Find where the given text appears and provide that cell's center as [X, Y] coordinate. 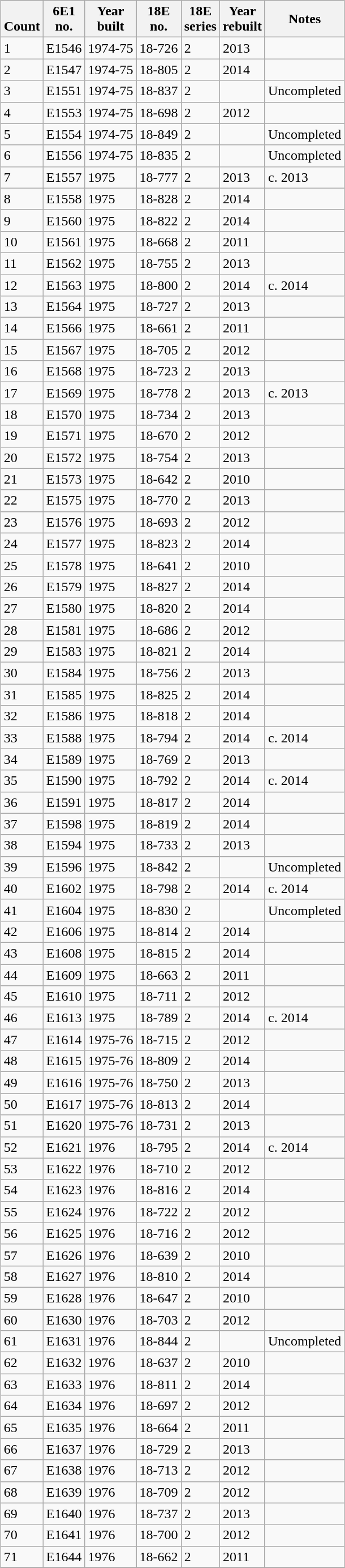
18-733 [158, 845]
34 [21, 759]
E1579 [64, 587]
31 [21, 695]
18Eseries [200, 19]
68 [21, 1492]
E1551 [64, 91]
10 [21, 242]
E1602 [64, 888]
18-723 [158, 371]
18-710 [158, 1169]
32 [21, 716]
18-703 [158, 1320]
53 [21, 1169]
43 [21, 953]
E1610 [64, 997]
18-830 [158, 910]
18-842 [158, 867]
29 [21, 652]
18-823 [158, 544]
50 [21, 1104]
E1630 [64, 1320]
E1566 [64, 328]
18-750 [158, 1083]
18-805 [158, 70]
E1594 [64, 845]
58 [21, 1276]
18-727 [158, 307]
E1586 [64, 716]
E1622 [64, 1169]
18-795 [158, 1147]
E1553 [64, 113]
15 [21, 350]
1 [21, 48]
E1627 [64, 1276]
67 [21, 1471]
E1596 [64, 867]
E1564 [64, 307]
E1628 [64, 1298]
18-637 [158, 1363]
7 [21, 177]
18-663 [158, 975]
18-822 [158, 220]
E1632 [64, 1363]
63 [21, 1385]
E1616 [64, 1083]
60 [21, 1320]
E1554 [64, 134]
18-778 [158, 393]
18-698 [158, 113]
11 [21, 263]
E1578 [64, 565]
E1560 [64, 220]
24 [21, 544]
18-711 [158, 997]
18-837 [158, 91]
49 [21, 1083]
55 [21, 1212]
40 [21, 888]
18-754 [158, 458]
20 [21, 458]
E1614 [64, 1040]
Yearbuilt [111, 19]
18-816 [158, 1190]
71 [21, 1557]
18-809 [158, 1061]
18Eno. [158, 19]
18-817 [158, 802]
E1558 [64, 199]
27 [21, 608]
E1624 [64, 1212]
64 [21, 1406]
9 [21, 220]
18-642 [158, 479]
E1571 [64, 436]
62 [21, 1363]
18-849 [158, 134]
18-835 [158, 156]
E1623 [64, 1190]
E1568 [64, 371]
E1620 [64, 1126]
E1591 [64, 802]
18-770 [158, 501]
18-693 [158, 522]
18-729 [158, 1449]
E1609 [64, 975]
E1575 [64, 501]
47 [21, 1040]
E1563 [64, 285]
E1556 [64, 156]
E1590 [64, 781]
E1608 [64, 953]
E1617 [64, 1104]
18-731 [158, 1126]
25 [21, 565]
E1634 [64, 1406]
18-792 [158, 781]
E1562 [64, 263]
18-668 [158, 242]
18-697 [158, 1406]
13 [21, 307]
18-715 [158, 1040]
45 [21, 997]
18-811 [158, 1385]
E1580 [64, 608]
E1589 [64, 759]
18-722 [158, 1212]
E1573 [64, 479]
37 [21, 824]
18-821 [158, 652]
48 [21, 1061]
18-662 [158, 1557]
E1570 [64, 415]
12 [21, 285]
23 [21, 522]
E1546 [64, 48]
18-641 [158, 565]
18-825 [158, 695]
18-734 [158, 415]
46 [21, 1018]
5 [21, 134]
18 [21, 415]
E1638 [64, 1471]
18-798 [158, 888]
E1615 [64, 1061]
E1641 [64, 1535]
18-789 [158, 1018]
18-755 [158, 263]
18-716 [158, 1233]
18-700 [158, 1535]
E1572 [64, 458]
35 [21, 781]
E1640 [64, 1514]
39 [21, 867]
E1577 [64, 544]
18-686 [158, 630]
E1576 [64, 522]
E1644 [64, 1557]
E1621 [64, 1147]
70 [21, 1535]
8 [21, 199]
18-661 [158, 328]
E1581 [64, 630]
E1639 [64, 1492]
18-819 [158, 824]
18-769 [158, 759]
18-664 [158, 1428]
18-827 [158, 587]
18-828 [158, 199]
38 [21, 845]
33 [21, 738]
18-709 [158, 1492]
36 [21, 802]
14 [21, 328]
18-820 [158, 608]
22 [21, 501]
18-844 [158, 1341]
3 [21, 91]
51 [21, 1126]
E1633 [64, 1385]
18-670 [158, 436]
69 [21, 1514]
Count [21, 19]
18-814 [158, 932]
E1561 [64, 242]
41 [21, 910]
E1613 [64, 1018]
18-705 [158, 350]
57 [21, 1255]
E1557 [64, 177]
E1635 [64, 1428]
18-726 [158, 48]
30 [21, 673]
18-639 [158, 1255]
E1583 [64, 652]
18-647 [158, 1298]
18-813 [158, 1104]
4 [21, 113]
66 [21, 1449]
6E1no. [64, 19]
26 [21, 587]
18-800 [158, 285]
E1547 [64, 70]
17 [21, 393]
E1585 [64, 695]
42 [21, 932]
18-756 [158, 673]
E1604 [64, 910]
6 [21, 156]
18-810 [158, 1276]
E1584 [64, 673]
52 [21, 1147]
Notes [304, 19]
28 [21, 630]
65 [21, 1428]
E1598 [64, 824]
59 [21, 1298]
E1626 [64, 1255]
E1606 [64, 932]
56 [21, 1233]
18-815 [158, 953]
18-713 [158, 1471]
E1588 [64, 738]
18-794 [158, 738]
18-818 [158, 716]
18-777 [158, 177]
18-737 [158, 1514]
19 [21, 436]
21 [21, 479]
Yearrebuilt [242, 19]
54 [21, 1190]
16 [21, 371]
E1637 [64, 1449]
E1625 [64, 1233]
44 [21, 975]
E1569 [64, 393]
61 [21, 1341]
E1631 [64, 1341]
E1567 [64, 350]
